Identify which cell holds the provided text, then report its (X, Y) central coordinate. 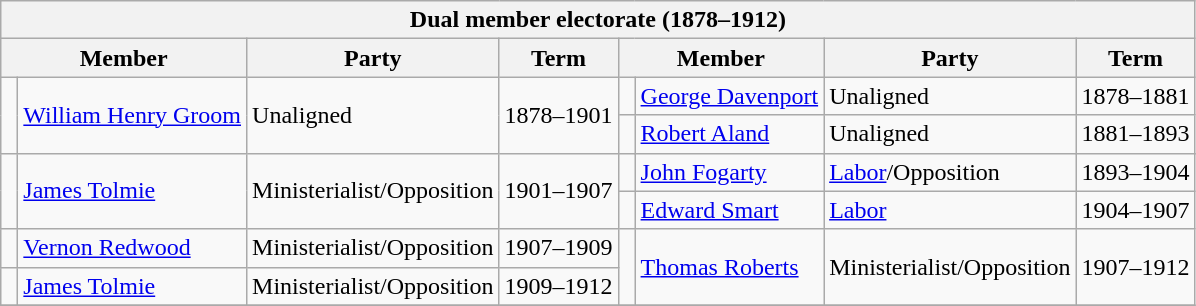
Dual member electorate (1878–1912) (598, 20)
Labor (950, 210)
Thomas Roberts (730, 267)
1907–1912 (1136, 267)
1878–1901 (558, 115)
John Fogarty (730, 172)
1901–1907 (558, 191)
Edward Smart (730, 210)
1893–1904 (1136, 172)
1907–1909 (558, 248)
Robert Aland (730, 134)
1909–1912 (558, 286)
Labor/Opposition (950, 172)
1904–1907 (1136, 210)
1878–1881 (1136, 96)
Vernon Redwood (132, 248)
William Henry Groom (132, 115)
George Davenport (730, 96)
1881–1893 (1136, 134)
